Identify which cell holds the provided text, then report its [X, Y] central coordinate. 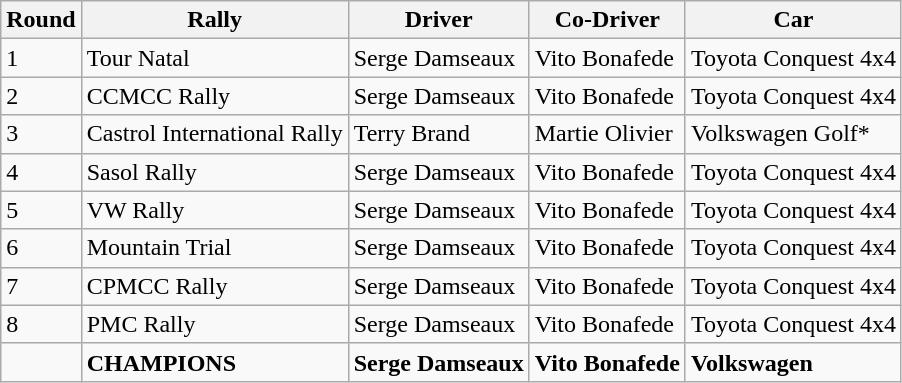
3 [41, 134]
PMC Rally [214, 324]
CHAMPIONS [214, 362]
VW Rally [214, 210]
Mountain Trial [214, 248]
Rally [214, 20]
Martie Olivier [607, 134]
Sasol Rally [214, 172]
1 [41, 58]
Co-Driver [607, 20]
Terry Brand [438, 134]
5 [41, 210]
Driver [438, 20]
CCMCC Rally [214, 96]
CPMCC Rally [214, 286]
Car [793, 20]
2 [41, 96]
Volkswagen [793, 362]
8 [41, 324]
6 [41, 248]
7 [41, 286]
Round [41, 20]
Castrol International Rally [214, 134]
4 [41, 172]
Volkswagen Golf* [793, 134]
Tour Natal [214, 58]
